Detect which cell encompasses the target text, then output its [x, y] center coordinate. 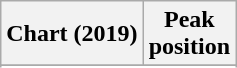
Chart (2019) [72, 34]
Peakposition [189, 34]
